Identify which cell holds the provided text, then report its [x, y] central coordinate. 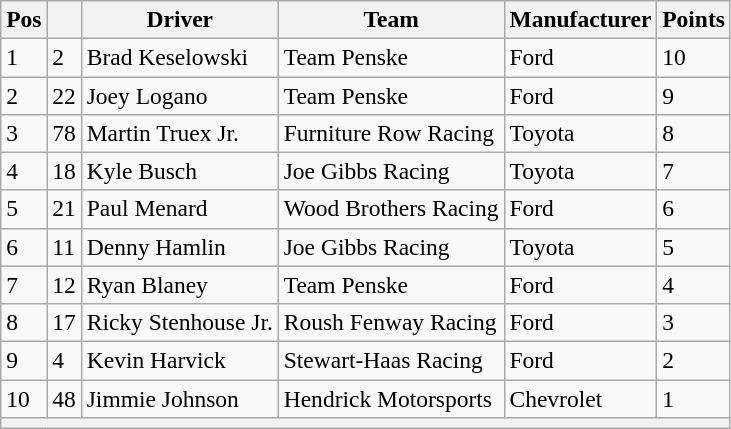
Paul Menard [180, 209]
Joey Logano [180, 95]
12 [64, 285]
Denny Hamlin [180, 247]
21 [64, 209]
11 [64, 247]
Chevrolet [580, 398]
Roush Fenway Racing [391, 322]
Manufacturer [580, 19]
Ryan Blaney [180, 285]
Driver [180, 19]
Wood Brothers Racing [391, 209]
Jimmie Johnson [180, 398]
Martin Truex Jr. [180, 133]
Kevin Harvick [180, 360]
Team [391, 19]
18 [64, 171]
Ricky Stenhouse Jr. [180, 322]
Furniture Row Racing [391, 133]
78 [64, 133]
Points [694, 19]
22 [64, 95]
Kyle Busch [180, 171]
48 [64, 398]
Brad Keselowski [180, 57]
17 [64, 322]
Hendrick Motorsports [391, 398]
Stewart-Haas Racing [391, 360]
Pos [24, 19]
